Provide the [x, y] coordinate of the cell's center where the given text is located.  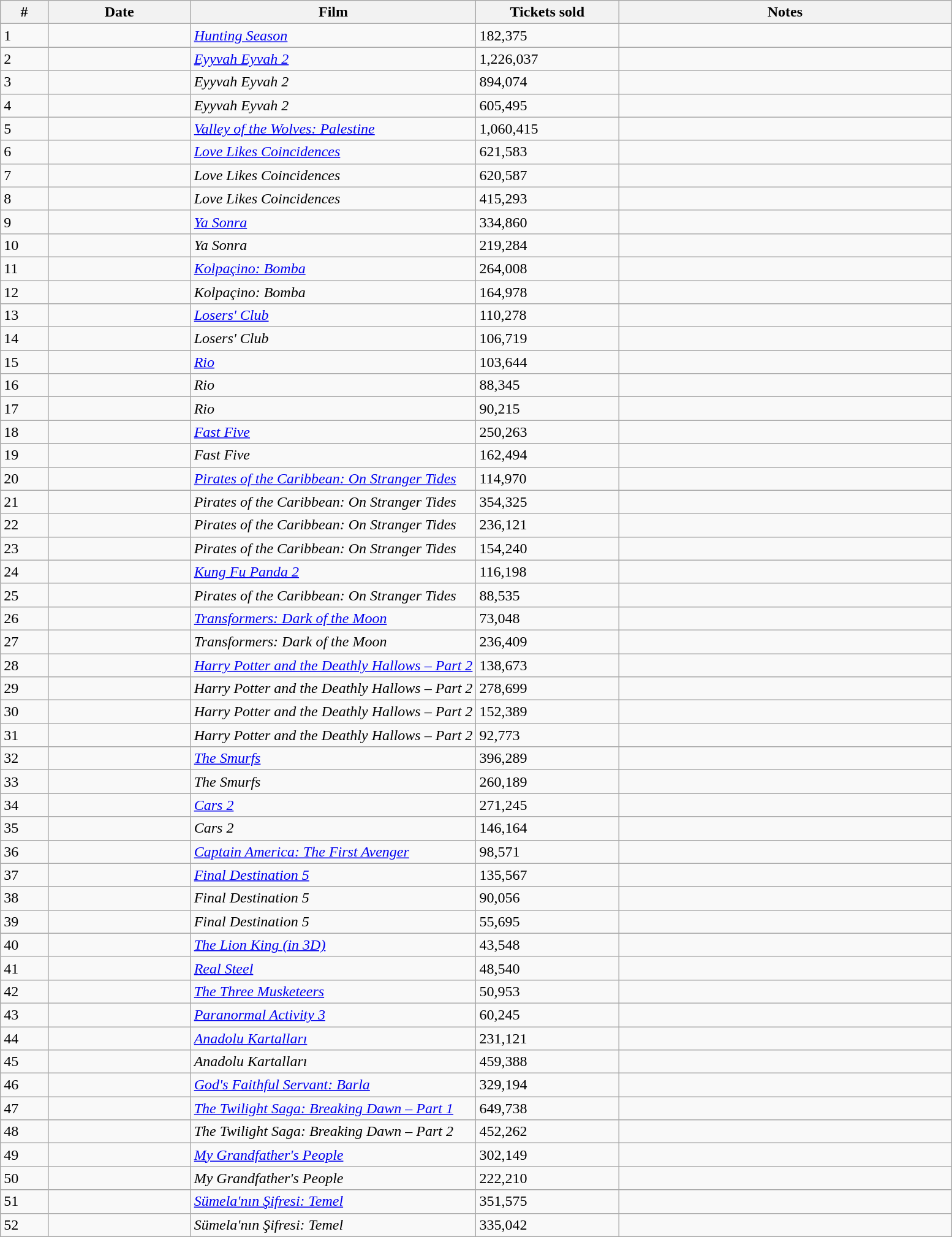
55,695 [548, 921]
22 [25, 525]
415,293 [548, 199]
Date [119, 12]
2 [25, 59]
20 [25, 479]
27 [25, 641]
264,008 [548, 268]
5 [25, 129]
49 [25, 1155]
154,240 [548, 548]
Kung Fu Panda 2 [333, 572]
334,860 [548, 222]
4 [25, 105]
50,953 [548, 991]
33 [25, 782]
Real Steel [333, 968]
21 [25, 502]
31 [25, 735]
73,048 [548, 618]
90,215 [548, 409]
110,278 [548, 316]
106,719 [548, 339]
351,575 [548, 1201]
24 [25, 572]
8 [25, 199]
God's Faithful Servant: Barla [333, 1085]
278,699 [548, 689]
10 [25, 245]
Hunting Season [333, 36]
Notes [785, 12]
17 [25, 409]
116,198 [548, 572]
6 [25, 152]
1,226,037 [548, 59]
The Twilight Saga: Breaking Dawn – Part 2 [333, 1132]
88,535 [548, 595]
Captain America: The First Avenger [333, 852]
38 [25, 898]
11 [25, 268]
45 [25, 1062]
43 [25, 1015]
47 [25, 1108]
Film [333, 12]
25 [25, 595]
# [25, 12]
44 [25, 1038]
452,262 [548, 1132]
35 [25, 828]
103,644 [548, 362]
Tickets sold [548, 12]
620,587 [548, 175]
219,284 [548, 245]
236,121 [548, 525]
164,978 [548, 292]
13 [25, 316]
354,325 [548, 502]
605,495 [548, 105]
649,738 [548, 1108]
162,494 [548, 455]
9 [25, 222]
32 [25, 758]
Valley of the Wolves: Palestine [333, 129]
7 [25, 175]
40 [25, 945]
114,970 [548, 479]
146,164 [548, 828]
222,210 [548, 1178]
236,409 [548, 641]
52 [25, 1225]
231,121 [548, 1038]
1,060,415 [548, 129]
36 [25, 852]
335,042 [548, 1225]
15 [25, 362]
98,571 [548, 852]
396,289 [548, 758]
43,548 [548, 945]
60,245 [548, 1015]
894,074 [548, 82]
23 [25, 548]
271,245 [548, 805]
41 [25, 968]
42 [25, 991]
29 [25, 689]
16 [25, 385]
329,194 [548, 1085]
37 [25, 875]
92,773 [548, 735]
The Twilight Saga: Breaking Dawn – Part 1 [333, 1108]
1 [25, 36]
88,345 [548, 385]
39 [25, 921]
51 [25, 1201]
182,375 [548, 36]
90,056 [548, 898]
135,567 [548, 875]
The Three Musketeers [333, 991]
621,583 [548, 152]
26 [25, 618]
Paranormal Activity 3 [333, 1015]
138,673 [548, 665]
30 [25, 712]
260,189 [548, 782]
28 [25, 665]
302,149 [548, 1155]
50 [25, 1178]
3 [25, 82]
18 [25, 432]
459,388 [548, 1062]
19 [25, 455]
46 [25, 1085]
12 [25, 292]
34 [25, 805]
The Lion King (in 3D) [333, 945]
48 [25, 1132]
48,540 [548, 968]
152,389 [548, 712]
14 [25, 339]
250,263 [548, 432]
